Scan for the cell matching the given text and deliver its (x, y) coordinate at center. 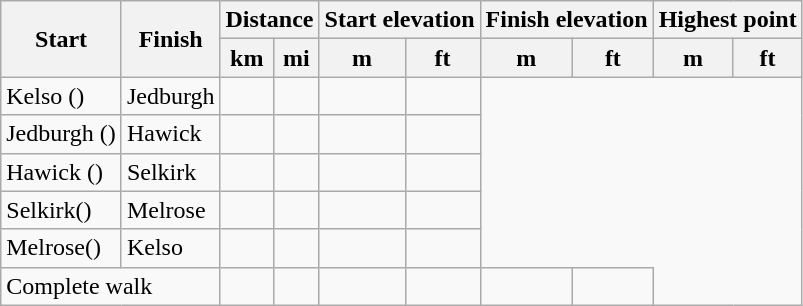
Selkirk() (62, 210)
Complete walk (110, 286)
Hawick (170, 134)
Melrose() (62, 248)
mi (297, 58)
Finish elevation (566, 20)
Hawick () (62, 172)
Kelso () (62, 96)
Melrose (170, 210)
Highest point (728, 20)
Jedburgh () (62, 134)
Selkirk (170, 172)
Jedburgh (170, 96)
Start elevation (400, 20)
Start (62, 39)
km (247, 58)
Distance (270, 20)
Finish (170, 39)
Kelso (170, 248)
